From the cell containing the given text, extract its center point as (X, Y) coordinate. 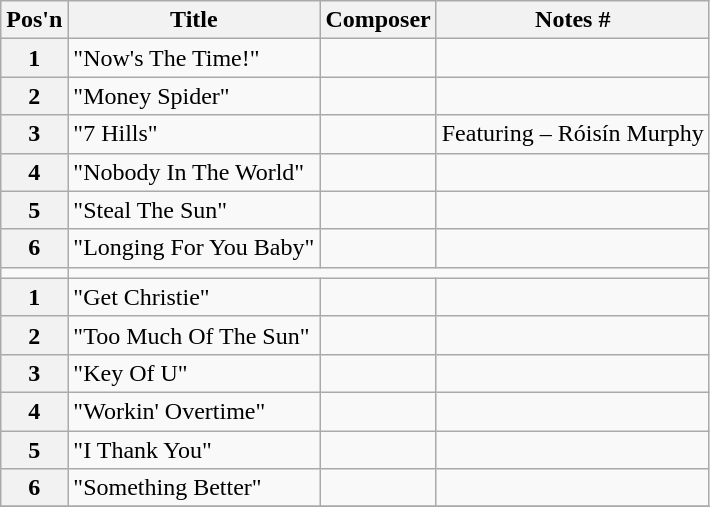
"Workin' Overtime" (194, 411)
Featuring – Róisín Murphy (572, 134)
"Longing For You Baby" (194, 248)
"Key Of U" (194, 373)
"Money Spider" (194, 96)
"7 Hills" (194, 134)
Title (194, 20)
"Steal The Sun" (194, 210)
Composer (378, 20)
"I Thank You" (194, 449)
"Get Christie" (194, 297)
"Now's The Time!" (194, 58)
"Nobody In The World" (194, 172)
Pos'n (34, 20)
"Something Better" (194, 488)
"Too Much Of The Sun" (194, 335)
Notes # (572, 20)
